Return (x, y) of the center of cell containing provided text 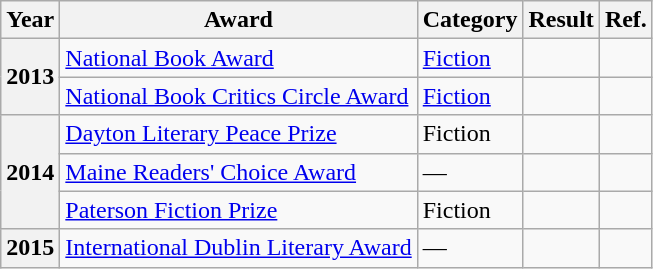
Award (238, 20)
International Dublin Literary Award (238, 248)
2015 (30, 248)
National Book Critics Circle Award (238, 96)
Category (470, 20)
Maine Readers' Choice Award (238, 172)
Year (30, 20)
Dayton Literary Peace Prize (238, 134)
2013 (30, 77)
Ref. (626, 20)
Result (561, 20)
2014 (30, 172)
National Book Award (238, 58)
Paterson Fiction Prize (238, 210)
